Output the (X, Y) coordinate of the center of the cell containing the given text.  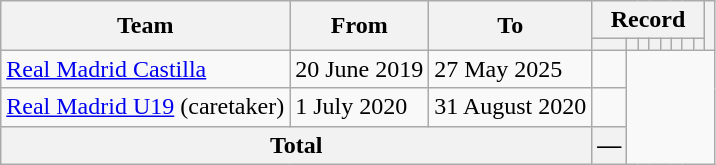
From (360, 26)
Record (648, 20)
27 May 2025 (510, 69)
To (510, 26)
Real Madrid U19 (caretaker) (146, 107)
20 June 2019 (360, 69)
Total (296, 145)
Team (146, 26)
— (610, 145)
Real Madrid Castilla (146, 69)
31 August 2020 (510, 107)
1 July 2020 (360, 107)
